From the cell containing the given text, extract its center point as [x, y] coordinate. 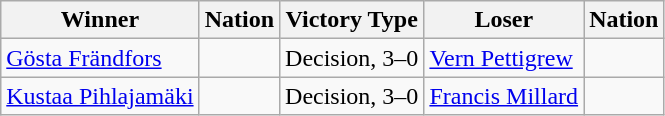
Victory Type [352, 20]
Francis Millard [504, 96]
Gösta Frändfors [100, 58]
Kustaa Pihlajamäki [100, 96]
Loser [504, 20]
Winner [100, 20]
Vern Pettigrew [504, 58]
